Determine the (X, Y) coordinate at the center of the cell enclosing the given text.  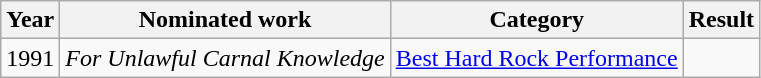
Nominated work (225, 20)
Result (721, 20)
Category (536, 20)
Year (30, 20)
For Unlawful Carnal Knowledge (225, 58)
Best Hard Rock Performance (536, 58)
1991 (30, 58)
